Search for the cell housing the specified text and yield its (x, y) center coordinate. 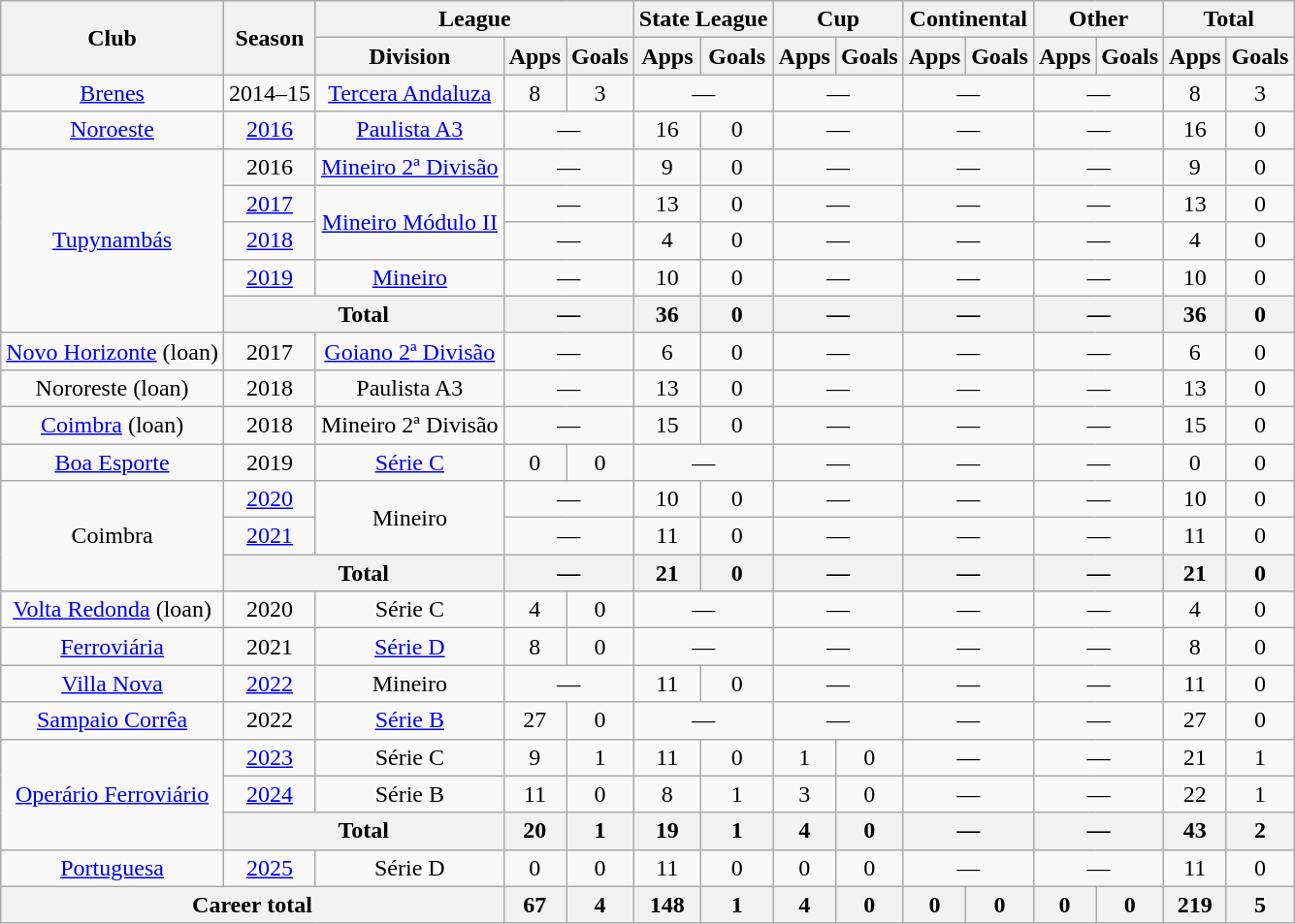
Continental (968, 19)
148 (667, 905)
5 (1260, 905)
Cup (838, 19)
Operário Ferroviário (113, 794)
League (474, 19)
2 (1260, 831)
Coimbra (loan) (113, 425)
Boa Esporte (113, 462)
219 (1195, 905)
Coimbra (113, 536)
2025 (270, 868)
Tercera Andaluza (409, 93)
Mineiro Módulo II (409, 222)
2024 (270, 794)
2014–15 (270, 93)
Villa Nova (113, 684)
Season (270, 38)
Nororeste (loan) (113, 388)
Tupynambás (113, 240)
20 (534, 831)
67 (534, 905)
43 (1195, 831)
2023 (270, 757)
22 (1195, 794)
Goiano 2ª Divisão (409, 351)
Sampaio Corrêa (113, 720)
Other (1098, 19)
Portuguesa (113, 868)
Ferroviária (113, 647)
Career total (252, 905)
Division (409, 56)
State League (703, 19)
19 (667, 831)
Novo Horizonte (loan) (113, 351)
Brenes (113, 93)
Club (113, 38)
Noroeste (113, 130)
Volta Redonda (loan) (113, 610)
